Locate the cell with the specified text and output its (x, y) center coordinate. 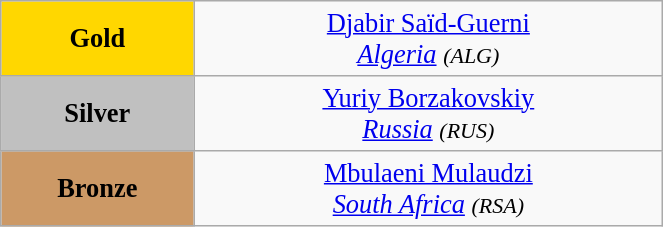
Yuriy BorzakovskiyRussia (RUS) (428, 112)
Gold (98, 38)
Silver (98, 112)
Mbulaeni MulaudziSouth Africa (RSA) (428, 188)
Djabir Saïd-GuerniAlgeria (ALG) (428, 38)
Bronze (98, 188)
